Pinpoint the cell where the given text exists, returning its (X, Y) midpoint coordinate. 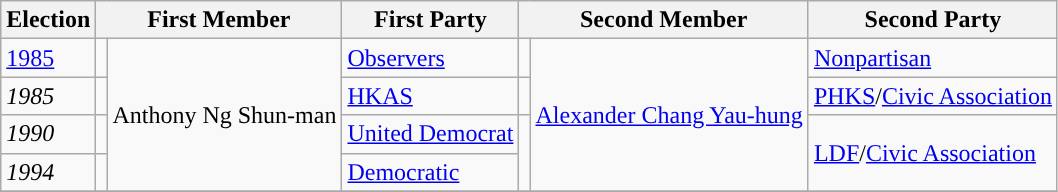
PHKS/Civic Association (932, 96)
Democratic (430, 172)
United Democrat (430, 134)
LDF/Civic Association (932, 153)
Nonpartisan (932, 58)
1990 (48, 134)
Second Party (932, 20)
Election (48, 20)
HKAS (430, 96)
Second Member (664, 20)
First Member (219, 20)
First Party (430, 20)
1994 (48, 172)
Alexander Chang Yau-hung (669, 115)
Anthony Ng Shun-man (224, 115)
Observers (430, 58)
